Locate the cell with the specified text and output its (x, y) center coordinate. 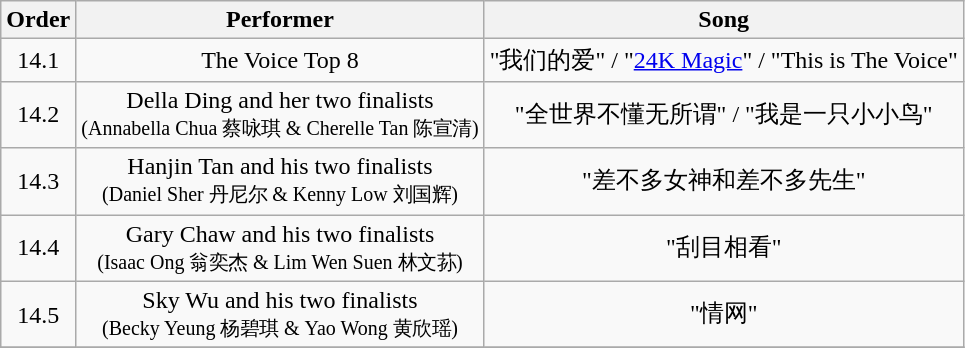
"差不多女神和差不多先生" (724, 182)
Song (724, 20)
Gary Chaw and his two finalists(Isaac Ong 翁奕杰 & Lim Wen Suen 林文荪) (280, 248)
"刮目相看" (724, 248)
Order (38, 20)
"全世界不懂无所谓" / "我是一只小小鸟" (724, 114)
14.3 (38, 182)
"情网" (724, 314)
14.5 (38, 314)
14.1 (38, 60)
14.2 (38, 114)
14.4 (38, 248)
Performer (280, 20)
Sky Wu and his two finalists(Becky Yeung 杨碧琪 & Yao Wong 黄欣瑶) (280, 314)
Hanjin Tan and his two finalists(Daniel Sher 丹尼尔 & Kenny Low 刘国辉) (280, 182)
Della Ding and her two finalists(Annabella Chua 蔡咏琪 & Cherelle Tan 陈宣清) (280, 114)
The Voice Top 8 (280, 60)
"我们的爱" / "24K Magic" / "This is The Voice" (724, 60)
